Detect which cell encompasses the target text, then output its [x, y] center coordinate. 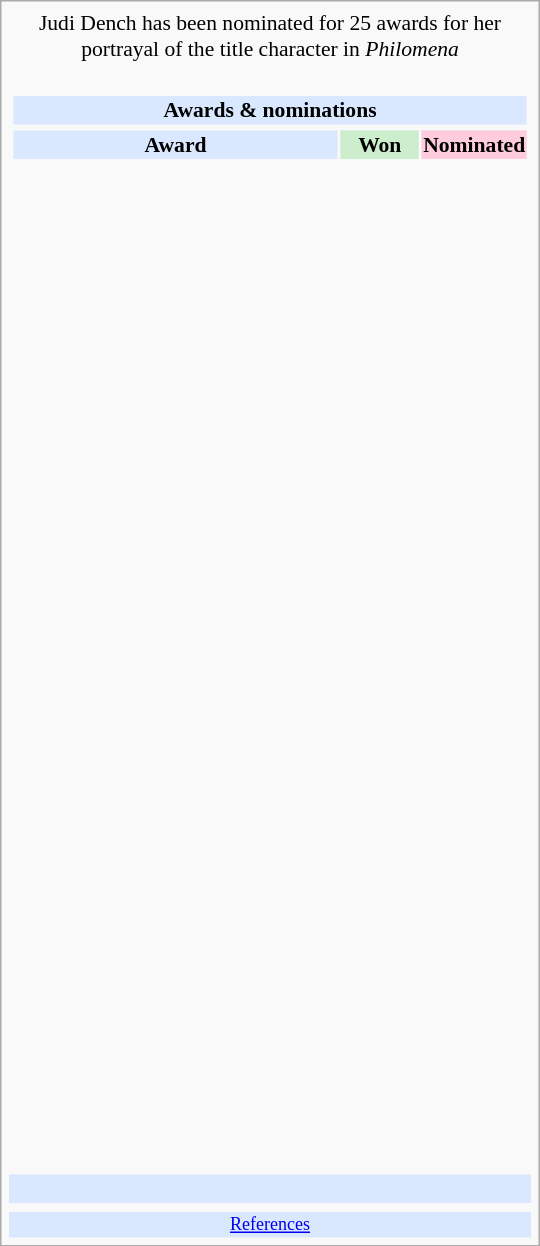
Awards & nominations Award Won Nominated [270, 619]
Won [380, 144]
Awards & nominations [270, 110]
Nominated [474, 144]
References [270, 1225]
Award [175, 144]
Judi Dench has been nominated for 25 awards for her portrayal of the title character in Philomena [270, 36]
